Find where the given text appears and provide that cell's center as (x, y) coordinate. 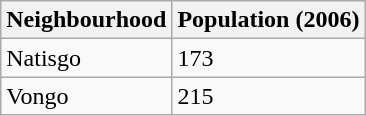
Natisgo (86, 58)
173 (268, 58)
215 (268, 96)
Vongo (86, 96)
Population (2006) (268, 20)
Neighbourhood (86, 20)
